From the cell containing the given text, extract its center point as [X, Y] coordinate. 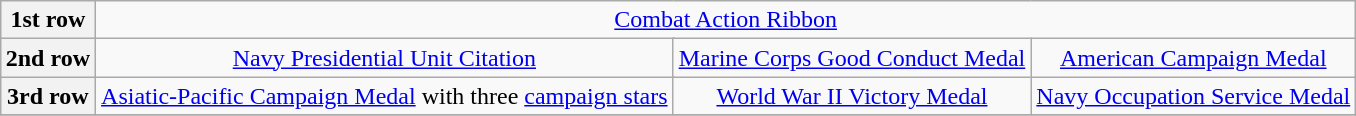
Combat Action Ribbon [726, 20]
1st row [48, 20]
Navy Occupation Service Medal [1194, 96]
Asiatic-Pacific Campaign Medal with three campaign stars [385, 96]
3rd row [48, 96]
2nd row [48, 58]
World War II Victory Medal [852, 96]
Marine Corps Good Conduct Medal [852, 58]
American Campaign Medal [1194, 58]
Navy Presidential Unit Citation [385, 58]
